Find where the given text appears and provide that cell's center as (X, Y) coordinate. 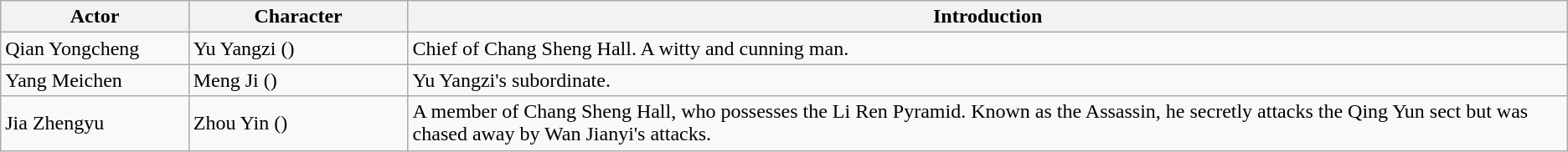
Yu Yangzi's subordinate. (988, 80)
Character (298, 17)
Jia Zhengyu (95, 124)
Yu Yangzi () (298, 48)
Yang Meichen (95, 80)
Meng Ji () (298, 80)
Chief of Chang Sheng Hall. A witty and cunning man. (988, 48)
Qian Yongcheng (95, 48)
Introduction (988, 17)
Zhou Yin () (298, 124)
Actor (95, 17)
